Identify which cell holds the provided text, then report its [x, y] central coordinate. 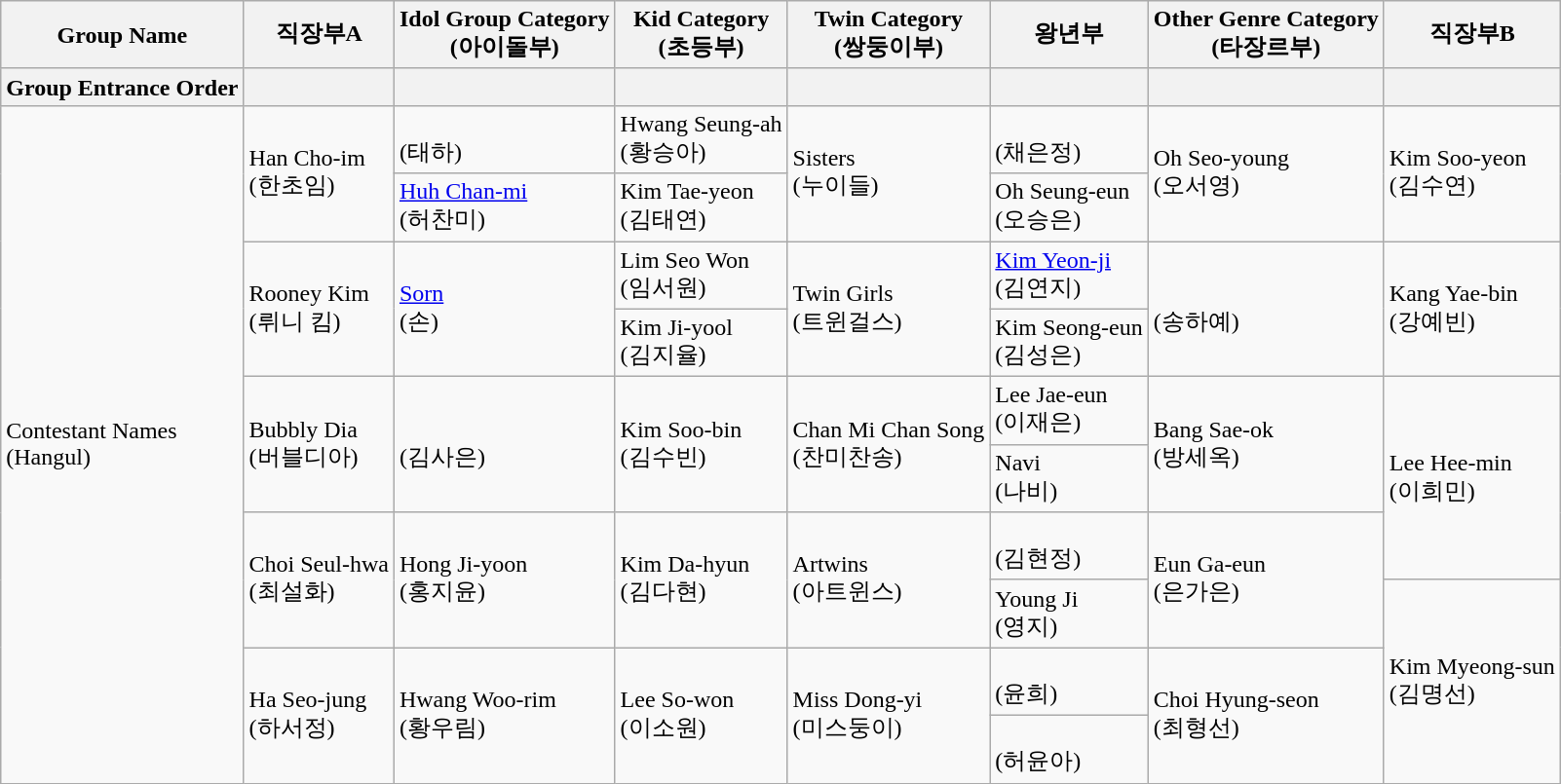
Hwang Seung-ah(황승아) [702, 139]
Choi Seul-hwa(최설화) [319, 580]
Kim Soo-bin(김수빈) [702, 444]
Miss Dong-yi(미스둥이) [889, 715]
Eun Ga-eun(은가은) [1266, 580]
Group Name [123, 35]
Huh Chan-mi(허찬미) [505, 207]
(윤희) [1069, 682]
Twin Girls(트윈걸스) [889, 310]
(채은정) [1069, 139]
Lee Jae-eun(이재은) [1069, 411]
Idol Group Category(아이돌부) [505, 35]
Kim Soo-yeon(김수연) [1471, 173]
Kim Seong-eun(김성은) [1069, 343]
(김사은) [505, 444]
Ha Seo-jung(하서정) [319, 715]
Kang Yae-bin(강예빈) [1471, 310]
Oh Seung-eun(오승은) [1069, 207]
Kim Da-hyun(김다현) [702, 580]
Group Entrance Order [123, 87]
Kim Ji-yool(김지율) [702, 343]
Hong Ji-yoon(홍지윤) [505, 580]
Twin Category(쌍둥이부) [889, 35]
직장부A [319, 35]
Rooney Kim(뤼니 킴) [319, 310]
Han Cho-im(한초임) [319, 173]
Lee So-won(이소원) [702, 715]
Choi Hyung-seon(최형선) [1266, 715]
Contestant Names(Hangul) [123, 444]
Bubbly Dia(버블디아) [319, 444]
Bang Sae-ok(방세옥) [1266, 444]
Young Ji(영지) [1069, 614]
왕년부 [1069, 35]
Kim Tae-yeon(김태연) [702, 207]
직장부B [1471, 35]
Lee Hee-min(이희민) [1471, 479]
Other Genre Category(타장르부) [1266, 35]
Chan Mi Chan Song(찬미찬송) [889, 444]
(태하) [505, 139]
Oh Seo-young(오서영) [1266, 173]
Sorn(손) [505, 310]
Navi(나비) [1069, 478]
Kim Yeon-ji(김연지) [1069, 276]
(송하예) [1266, 310]
Hwang Woo-rim(황우림) [505, 715]
Kim Myeong-sun(김명선) [1471, 682]
Lim Seo Won(임서원) [702, 276]
Kid Category(초등부) [702, 35]
Artwins(아트윈스) [889, 580]
Sisters(누이들) [889, 173]
(김현정) [1069, 546]
(허윤아) [1069, 749]
